Return (x, y) of the center of cell containing provided text 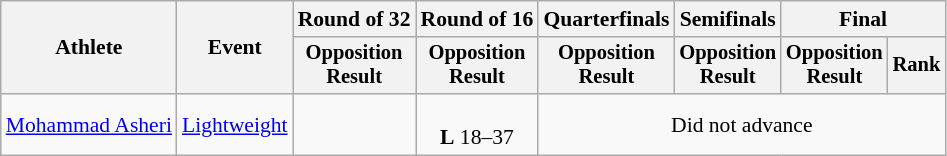
L 18–37 (478, 124)
Did not advance (742, 124)
Event (235, 48)
Quarterfinals (606, 19)
Mohammad Asheri (89, 124)
Round of 32 (354, 19)
Rank (917, 66)
Final (863, 19)
Round of 16 (478, 19)
Lightweight (235, 124)
Athlete (89, 48)
Semifinals (728, 19)
